Detect which cell encompasses the target text, then output its [x, y] center coordinate. 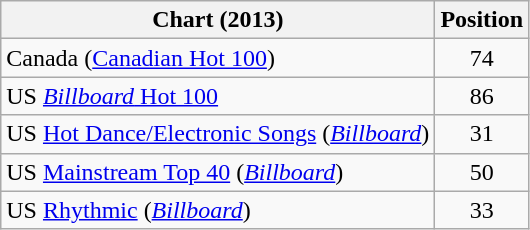
86 [482, 96]
33 [482, 210]
31 [482, 134]
US Billboard Hot 100 [218, 96]
Chart (2013) [218, 20]
US Mainstream Top 40 (Billboard) [218, 172]
50 [482, 172]
US Hot Dance/Electronic Songs (Billboard) [218, 134]
Position [482, 20]
74 [482, 58]
US Rhythmic (Billboard) [218, 210]
Canada (Canadian Hot 100) [218, 58]
